Search for the cell housing the specified text and yield its (X, Y) center coordinate. 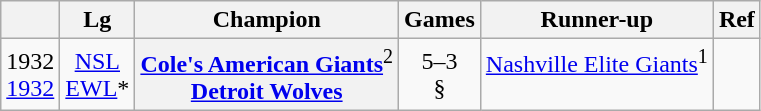
Ref (736, 20)
Champion (267, 20)
Runner-up (596, 20)
19321932 (30, 75)
5–3§ (440, 75)
NSLEWL* (98, 75)
Lg (98, 20)
Games (440, 20)
Nashville Elite Giants1 (596, 75)
Cole's American Giants2Detroit Wolves (267, 75)
